Extract the [X, Y] coordinate from the center of the cell holding the provided text.  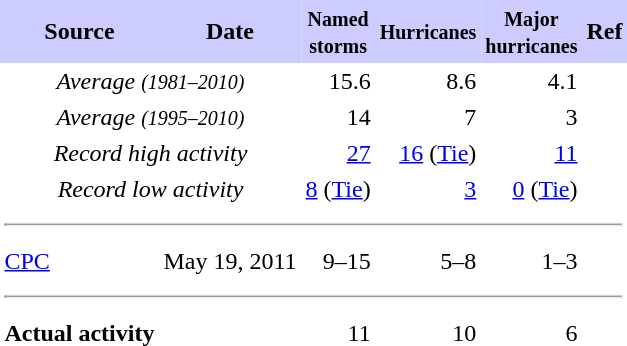
Record low activity [150, 189]
5–8 [428, 261]
8 (Tie) [338, 189]
1–3 [532, 261]
Majorhurricanes [532, 32]
4.1 [532, 81]
Ref [604, 32]
CPC [80, 261]
8.6 [428, 81]
15.6 [338, 81]
May 19, 2011 [230, 261]
7 [428, 117]
14 [338, 117]
16 (Tie) [428, 153]
Record high activity [150, 153]
Hurricanes [428, 32]
0 (Tie) [532, 189]
27 [338, 153]
Source [80, 32]
Average (1995–2010) [150, 117]
Average (1981–2010) [150, 81]
9–15 [338, 261]
Namedstorms [338, 32]
11 [532, 153]
Date [230, 32]
